Identify which cell holds the provided text, then report its [X, Y] central coordinate. 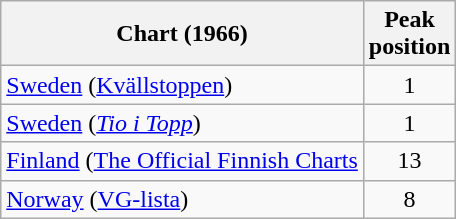
Norway (VG-lista) [182, 199]
Sweden (Tio i Topp) [182, 123]
Chart (1966) [182, 34]
Sweden (Kvällstoppen) [182, 85]
Finland (The Official Finnish Charts [182, 161]
13 [409, 161]
8 [409, 199]
Peakposition [409, 34]
